For the text-containing cell, return its midpoint in [X, Y] coordinate format. 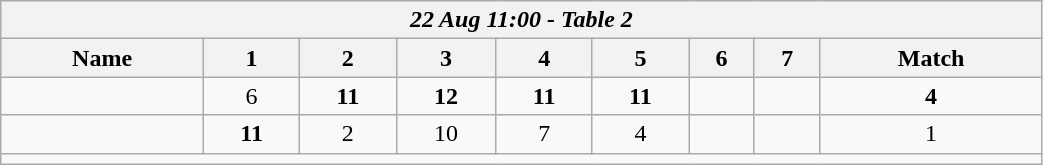
22 Aug 11:00 - Table 2 [522, 20]
3 [446, 58]
Name [102, 58]
10 [446, 134]
5 [640, 58]
Match [931, 58]
12 [446, 96]
